Identify which cell holds the provided text, then report its [X, Y] central coordinate. 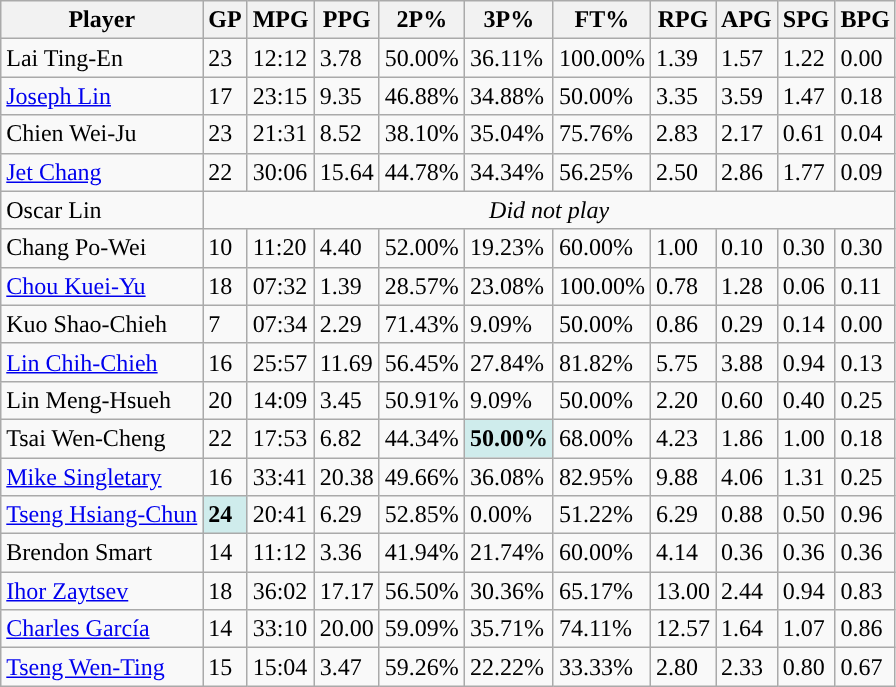
34.34% [508, 172]
15:04 [280, 667]
22.22% [508, 667]
APG [747, 20]
Chien Wei-Ju [102, 134]
0.11 [865, 286]
Jet Chang [102, 172]
10 [225, 248]
4.40 [346, 248]
68.00% [602, 438]
21:31 [280, 134]
75.76% [602, 134]
3.59 [747, 96]
1.47 [806, 96]
52.00% [422, 248]
17 [225, 96]
0.00% [508, 515]
2.33 [747, 667]
1.64 [747, 629]
2.50 [682, 172]
2P% [422, 20]
4.14 [682, 553]
07:32 [280, 286]
0.09 [865, 172]
59.09% [422, 629]
Chou Kuei-Yu [102, 286]
Did not play [550, 210]
17:53 [280, 438]
46.88% [422, 96]
4.06 [747, 477]
Lin Meng-Hsueh [102, 400]
0.29 [747, 324]
12.57 [682, 629]
Chang Po-Wei [102, 248]
0.14 [806, 324]
11:12 [280, 553]
PPG [346, 20]
50.91% [422, 400]
FT% [602, 20]
17.17 [346, 591]
BPG [865, 20]
0.83 [865, 591]
51.22% [602, 515]
Kuo Shao-Chieh [102, 324]
36.11% [508, 58]
5.75 [682, 362]
Lin Chih-Chieh [102, 362]
1.07 [806, 629]
1.31 [806, 477]
38.10% [422, 134]
12:12 [280, 58]
56.25% [602, 172]
3.36 [346, 553]
0.61 [806, 134]
Mike Singletary [102, 477]
23.08% [508, 286]
34.88% [508, 96]
30.36% [508, 591]
33:41 [280, 477]
52.85% [422, 515]
33.33% [602, 667]
41.94% [422, 553]
1.57 [747, 58]
0.04 [865, 134]
20:41 [280, 515]
59.26% [422, 667]
35.71% [508, 629]
13.00 [682, 591]
56.50% [422, 591]
0.60 [747, 400]
2.86 [747, 172]
56.45% [422, 362]
9.35 [346, 96]
23:15 [280, 96]
2.20 [682, 400]
RPG [682, 20]
1.22 [806, 58]
SPG [806, 20]
Tsai Wen-Cheng [102, 438]
Player [102, 20]
36.08% [508, 477]
3.47 [346, 667]
1.86 [747, 438]
Charles García [102, 629]
MPG [280, 20]
0.06 [806, 286]
0.50 [806, 515]
25:57 [280, 362]
2.80 [682, 667]
30:06 [280, 172]
0.40 [806, 400]
3.78 [346, 58]
4.23 [682, 438]
3P% [508, 20]
0.88 [747, 515]
11:20 [280, 248]
19.23% [508, 248]
Ihor Zaytsev [102, 591]
Oscar Lin [102, 210]
0.96 [865, 515]
15.64 [346, 172]
28.57% [422, 286]
3.45 [346, 400]
0.80 [806, 667]
9.88 [682, 477]
2.29 [346, 324]
20 [225, 400]
0.67 [865, 667]
Tseng Wen-Ting [102, 667]
71.43% [422, 324]
0.10 [747, 248]
81.82% [602, 362]
8.52 [346, 134]
74.11% [602, 629]
7 [225, 324]
20.00 [346, 629]
15 [225, 667]
2.17 [747, 134]
1.28 [747, 286]
3.35 [682, 96]
20.38 [346, 477]
44.78% [422, 172]
Lai Ting-En [102, 58]
49.66% [422, 477]
1.77 [806, 172]
07:34 [280, 324]
14:09 [280, 400]
2.83 [682, 134]
2.44 [747, 591]
6.82 [346, 438]
35.04% [508, 134]
11.69 [346, 362]
27.84% [508, 362]
0.78 [682, 286]
33:10 [280, 629]
GP [225, 20]
24 [225, 515]
Brendon Smart [102, 553]
Joseph Lin [102, 96]
44.34% [422, 438]
0.13 [865, 362]
36:02 [280, 591]
Tseng Hsiang-Chun [102, 515]
82.95% [602, 477]
21.74% [508, 553]
3.88 [747, 362]
65.17% [602, 591]
